Search for the cell housing the specified text and yield its (x, y) center coordinate. 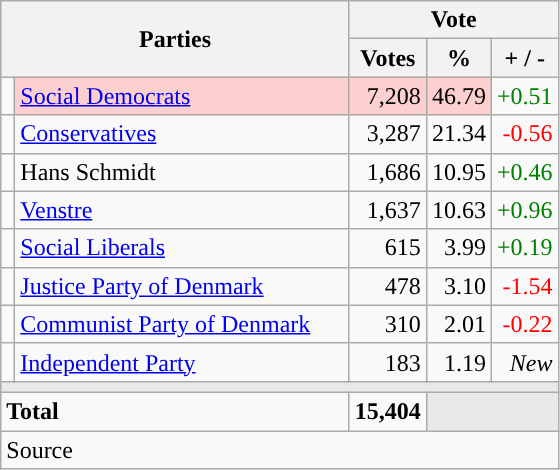
Votes (388, 58)
Conservatives (182, 134)
10.63 (458, 210)
183 (388, 362)
1,637 (388, 210)
1.19 (458, 362)
+0.46 (524, 172)
-1.54 (524, 286)
310 (388, 324)
+0.96 (524, 210)
Vote (454, 20)
Source (280, 449)
478 (388, 286)
Social Liberals (182, 248)
21.34 (458, 134)
Hans Schmidt (182, 172)
46.79 (458, 96)
Total (176, 411)
10.95 (458, 172)
1,686 (388, 172)
Parties (176, 39)
3.99 (458, 248)
+0.51 (524, 96)
7,208 (388, 96)
2.01 (458, 324)
15,404 (388, 411)
615 (388, 248)
3.10 (458, 286)
Justice Party of Denmark (182, 286)
Independent Party (182, 362)
+ / - (524, 58)
-0.22 (524, 324)
Communist Party of Denmark (182, 324)
Social Democrats (182, 96)
3,287 (388, 134)
-0.56 (524, 134)
+0.19 (524, 248)
New (524, 362)
Venstre (182, 210)
% (458, 58)
